Determine the (X, Y) coordinate at the center of the cell enclosing the given text.  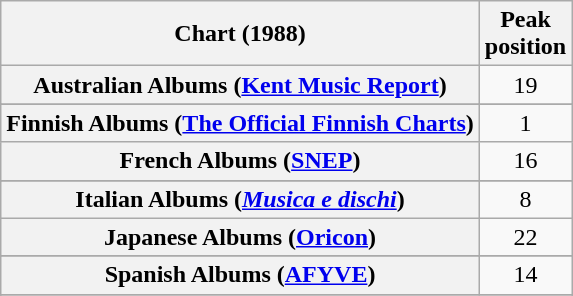
1 (525, 123)
French Albums (SNEP) (240, 161)
16 (525, 161)
14 (525, 275)
Spanish Albums (AFYVE) (240, 275)
Japanese Albums (Oricon) (240, 237)
Peakposition (525, 34)
Italian Albums (Musica e dischi) (240, 199)
22 (525, 237)
Finnish Albums (The Official Finnish Charts) (240, 123)
8 (525, 199)
Chart (1988) (240, 34)
Australian Albums (Kent Music Report) (240, 85)
19 (525, 85)
